Return the [X, Y] coordinate for the center point of the cell that contains the specified text.  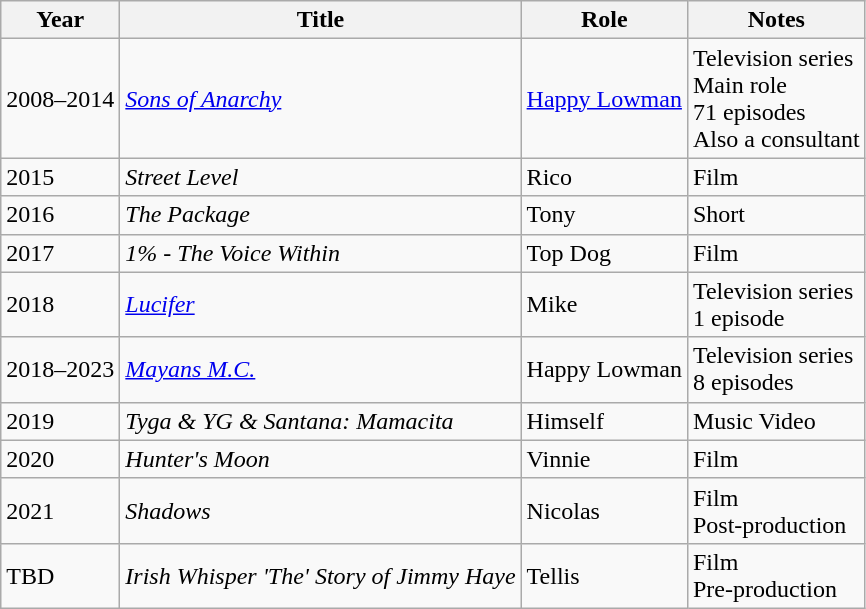
Role [604, 20]
2015 [60, 177]
Tellis [604, 576]
2020 [60, 459]
Short [776, 215]
Rico [604, 177]
Music Video [776, 421]
Mike [604, 304]
1% - The Voice Within [320, 253]
Lucifer [320, 304]
Television series1 episode [776, 304]
Himself [604, 421]
Year [60, 20]
Television seriesMain role71 episodesAlso a consultant [776, 98]
FilmPre-production [776, 576]
Vinnie [604, 459]
2018–2023 [60, 370]
Irish Whisper 'The' Story of Jimmy Haye [320, 576]
2018 [60, 304]
TBD [60, 576]
Mayans M.C. [320, 370]
Hunter's Moon [320, 459]
Nicolas [604, 510]
2017 [60, 253]
2021 [60, 510]
2019 [60, 421]
The Package [320, 215]
FilmPost-production [776, 510]
Shadows [320, 510]
2016 [60, 215]
Top Dog [604, 253]
Title [320, 20]
Tony [604, 215]
Tyga & YG & Santana: Mamacita [320, 421]
Television series8 episodes [776, 370]
Notes [776, 20]
Street Level [320, 177]
2008–2014 [60, 98]
Sons of Anarchy [320, 98]
